Determine the (X, Y) coordinate at the center of the cell enclosing the given text.  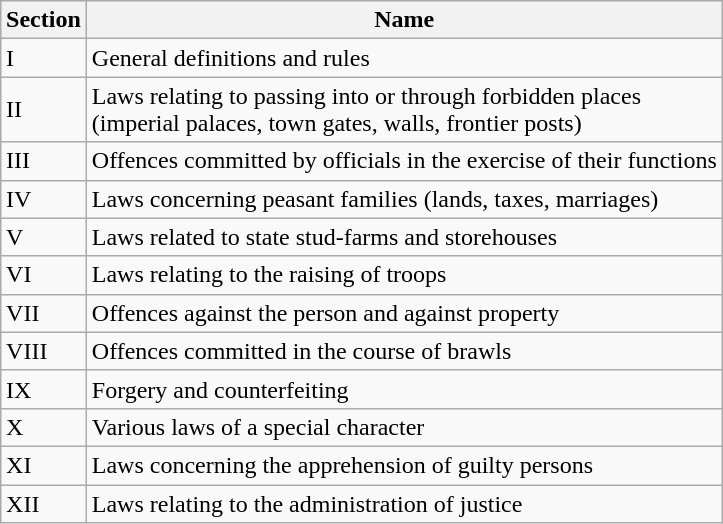
I (44, 58)
Various laws of a special character (404, 427)
XII (44, 503)
III (44, 161)
IV (44, 199)
Name (404, 20)
Forgery and counterfeiting (404, 389)
X (44, 427)
Laws concerning the apprehension of guilty persons (404, 465)
General definitions and rules (404, 58)
Offences committed in the course of brawls (404, 351)
VII (44, 313)
Laws related to state stud-farms and storehouses (404, 237)
XI (44, 465)
Laws relating to the raising of troops (404, 275)
Laws relating to the administration of justice (404, 503)
IX (44, 389)
VI (44, 275)
II (44, 110)
Laws relating to passing into or through forbidden places(imperial palaces, town gates, walls, frontier posts) (404, 110)
Offences against the person and against property (404, 313)
V (44, 237)
Laws concerning peasant families (lands, taxes, marriages) (404, 199)
Offences committed by officials in the exercise of their functions (404, 161)
VIII (44, 351)
Section (44, 20)
